Output the (x, y) coordinate of the center of the cell containing the given text.  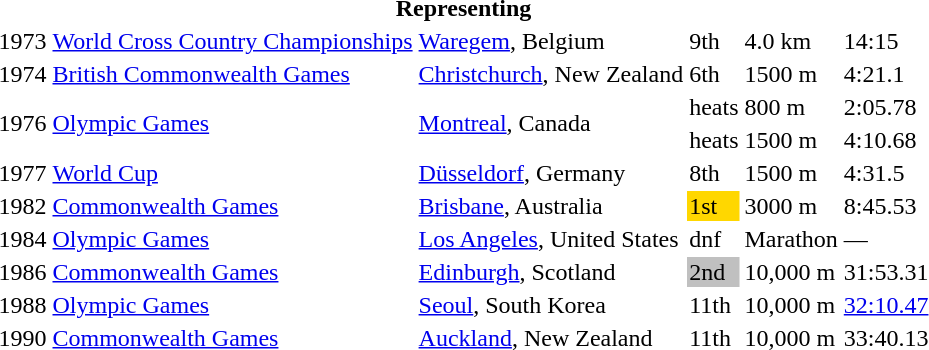
Los Angeles, United States (551, 239)
9th (714, 41)
Düsseldorf, Germany (551, 173)
dnf (714, 239)
British Commonwealth Games (232, 74)
Montreal, Canada (551, 124)
World Cross Country Championships (232, 41)
Christchurch, New Zealand (551, 74)
2nd (714, 272)
800 m (791, 107)
Brisbane, Australia (551, 206)
Seoul, South Korea (551, 305)
8th (714, 173)
11th (714, 305)
World Cup (232, 173)
3000 m (791, 206)
Waregem, Belgium (551, 41)
Marathon (791, 239)
Edinburgh, Scotland (551, 272)
4.0 km (791, 41)
6th (714, 74)
1st (714, 206)
